Determine the (x, y) coordinate at the center of the cell enclosing the given text.  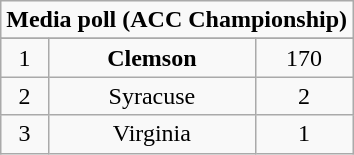
170 (304, 58)
Virginia (152, 134)
3 (25, 134)
Clemson (152, 58)
Media poll (ACC Championship) (177, 20)
Syracuse (152, 96)
